Search for the cell housing the specified text and yield its (X, Y) center coordinate. 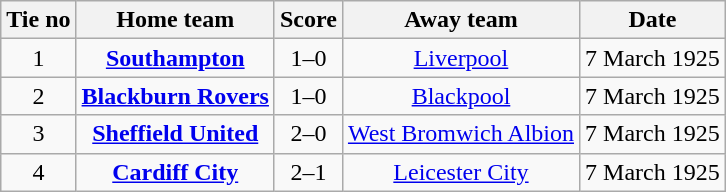
2 (38, 96)
Score (308, 20)
Date (653, 20)
Away team (460, 20)
1 (38, 58)
Leicester City (460, 172)
2–0 (308, 134)
Blackburn Rovers (175, 96)
West Bromwich Albion (460, 134)
2–1 (308, 172)
Home team (175, 20)
Sheffield United (175, 134)
4 (38, 172)
Tie no (38, 20)
Cardiff City (175, 172)
Blackpool (460, 96)
Liverpool (460, 58)
3 (38, 134)
Southampton (175, 58)
